Extract the [x, y] coordinate from the center of the cell holding the provided text.  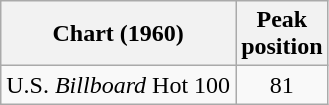
Chart (1960) [118, 34]
81 [282, 85]
Peakposition [282, 34]
U.S. Billboard Hot 100 [118, 85]
